Extract the [X, Y] coordinate from the center of the cell holding the provided text.  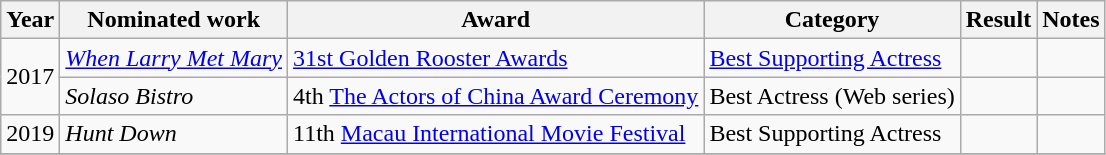
Solaso Bistro [174, 96]
Nominated work [174, 20]
4th The Actors of China Award Ceremony [496, 96]
When Larry Met Mary [174, 58]
Result [998, 20]
Notes [1071, 20]
Hunt Down [174, 134]
11th Macau International Movie Festival [496, 134]
31st Golden Rooster Awards [496, 58]
2017 [30, 77]
Year [30, 20]
Award [496, 20]
Category [832, 20]
2019 [30, 134]
Best Actress (Web series) [832, 96]
